Locate the cell with the specified text and output its (x, y) center coordinate. 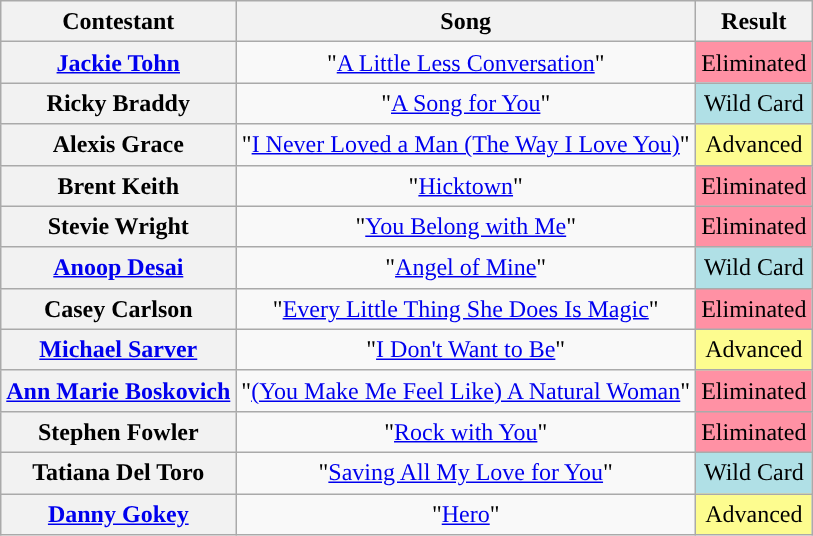
"Every Little Thing She Does Is Magic" (466, 308)
Casey Carlson (118, 308)
"Angel of Mine" (466, 268)
Contestant (118, 22)
Danny Gokey (118, 514)
"Hero" (466, 514)
Anoop Desai (118, 268)
"(You Make Me Feel Like) A Natural Woman" (466, 390)
Jackie Tohn (118, 62)
"Hicktown" (466, 186)
Stevie Wright (118, 226)
"I Don't Want to Be" (466, 350)
"I Never Loved a Man (The Way I Love You)" (466, 144)
Ricky Braddy (118, 104)
"A Song for You" (466, 104)
Ann Marie Boskovich (118, 390)
Tatiana Del Toro (118, 472)
"Rock with You" (466, 432)
Stephen Fowler (118, 432)
"You Belong with Me" (466, 226)
Song (466, 22)
Alexis Grace (118, 144)
Result (754, 22)
Michael Sarver (118, 350)
"Saving All My Love for You" (466, 472)
"A Little Less Conversation" (466, 62)
Brent Keith (118, 186)
